Capture the cell that displays the provided text and extract its [X, Y] central coordinate. 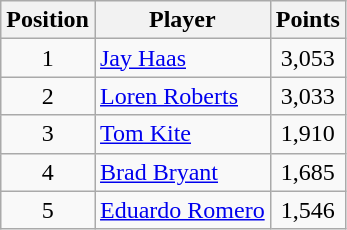
5 [48, 210]
4 [48, 172]
2 [48, 96]
Points [308, 20]
Player [182, 20]
1 [48, 58]
1,546 [308, 210]
Loren Roberts [182, 96]
Jay Haas [182, 58]
Brad Bryant [182, 172]
3,053 [308, 58]
3 [48, 134]
Tom Kite [182, 134]
1,910 [308, 134]
Eduardo Romero [182, 210]
1,685 [308, 172]
Position [48, 20]
3,033 [308, 96]
